Search for the cell housing the specified text and yield its [X, Y] center coordinate. 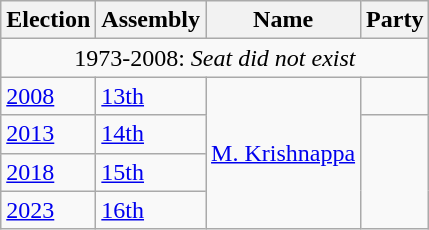
13th [151, 96]
15th [151, 172]
2008 [48, 96]
16th [151, 210]
Name [284, 20]
2023 [48, 210]
14th [151, 134]
M. Krishnappa [284, 153]
Assembly [151, 20]
Election [48, 20]
2013 [48, 134]
1973-2008: Seat did not exist [215, 58]
Party [395, 20]
2018 [48, 172]
